Capture the cell that displays the provided text and extract its [x, y] central coordinate. 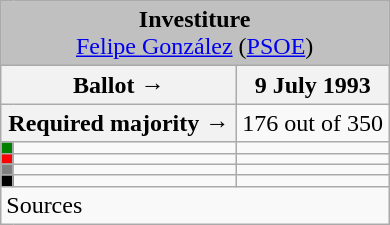
9 July 1993 [313, 85]
Sources [195, 205]
Ballot → [119, 85]
InvestitureFelipe González (PSOE) [195, 34]
Required majority → [119, 123]
176 out of 350 [313, 123]
